Provide the [x, y] coordinate of the cell's center where the given text is located.  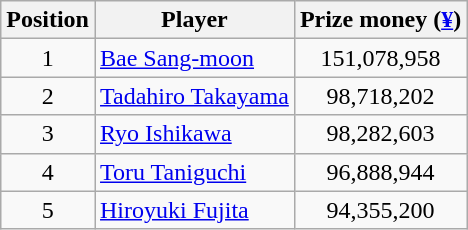
Hiroyuki Fujita [194, 210]
Prize money (¥) [380, 20]
Position [48, 20]
Tadahiro Takayama [194, 96]
96,888,944 [380, 172]
2 [48, 96]
3 [48, 134]
4 [48, 172]
98,282,603 [380, 134]
Player [194, 20]
Bae Sang-moon [194, 58]
Ryo Ishikawa [194, 134]
98,718,202 [380, 96]
Toru Taniguchi [194, 172]
1 [48, 58]
94,355,200 [380, 210]
151,078,958 [380, 58]
5 [48, 210]
